Determine the (x, y) coordinate at the center of the cell enclosing the given text.  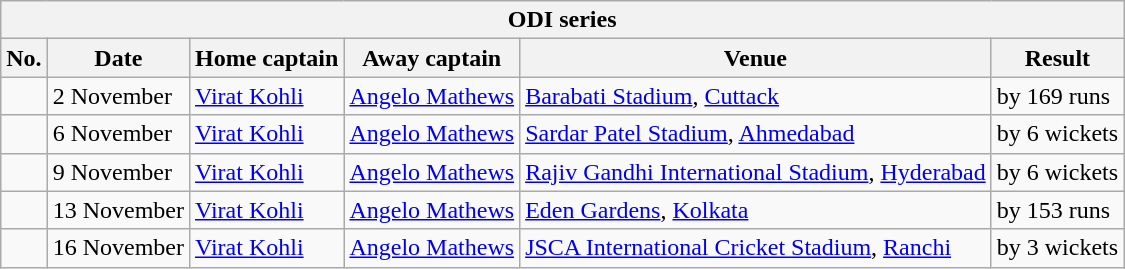
Rajiv Gandhi International Stadium, Hyderabad (756, 172)
Away captain (432, 58)
16 November (118, 248)
Sardar Patel Stadium, Ahmedabad (756, 134)
JSCA International Cricket Stadium, Ranchi (756, 248)
Venue (756, 58)
13 November (118, 210)
ODI series (562, 20)
by 169 runs (1057, 96)
2 November (118, 96)
Home captain (267, 58)
Eden Gardens, Kolkata (756, 210)
9 November (118, 172)
Result (1057, 58)
Date (118, 58)
by 3 wickets (1057, 248)
6 November (118, 134)
by 153 runs (1057, 210)
No. (24, 58)
Barabati Stadium, Cuttack (756, 96)
